Output the [X, Y] coordinate of the center of the cell containing the given text.  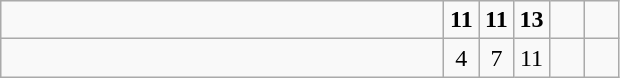
4 [462, 58]
7 [496, 58]
13 [532, 20]
